Provide the [X, Y] coordinate of the cell's center where the given text is located.  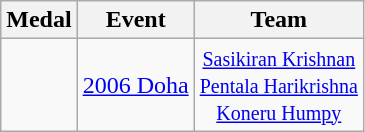
Sasikiran KrishnanPentala HarikrishnaKoneru Humpy [278, 85]
Team [278, 20]
2006 Doha [136, 85]
Medal [39, 20]
Event [136, 20]
